Capture the cell that displays the provided text and extract its [X, Y] central coordinate. 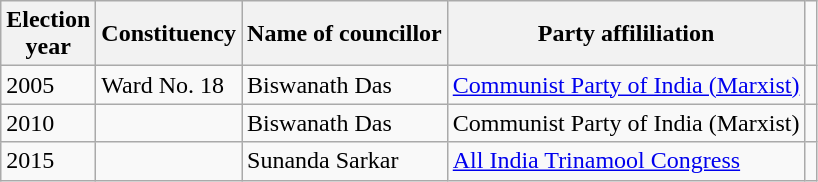
Name of councillor [345, 34]
All India Trinamool Congress [626, 161]
2005 [48, 85]
2010 [48, 123]
Ward No. 18 [169, 85]
Constituency [169, 34]
Sunanda Sarkar [345, 161]
Party affililiation [626, 34]
2015 [48, 161]
Election year [48, 34]
